Return [x, y] of the center of cell containing provided text 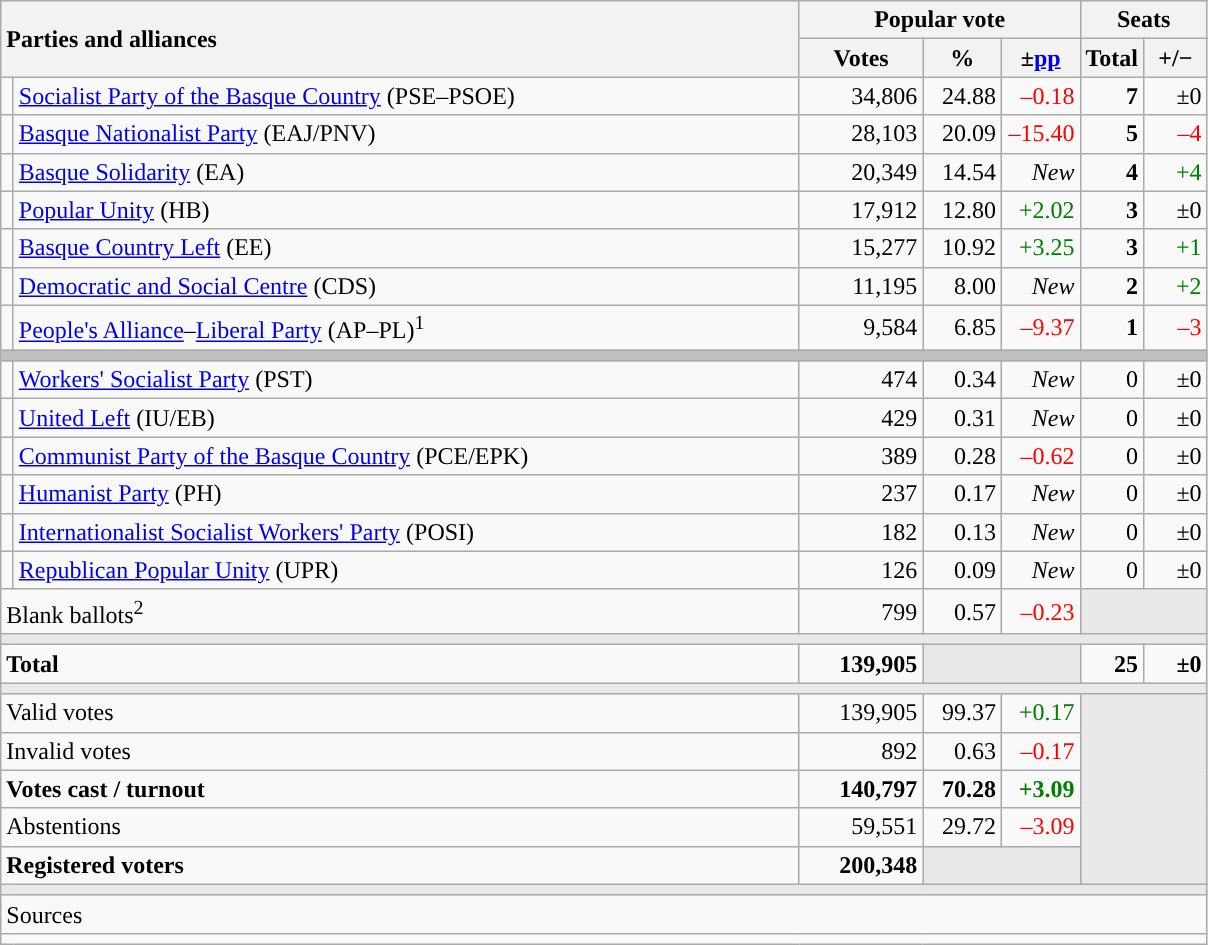
59,551 [861, 827]
0.17 [962, 494]
20.09 [962, 134]
+/− [1176, 58]
0.13 [962, 532]
29.72 [962, 827]
–4 [1176, 134]
+1 [1176, 248]
Votes [861, 58]
+3.09 [1040, 789]
0.63 [962, 751]
5 [1112, 134]
140,797 [861, 789]
237 [861, 494]
15,277 [861, 248]
Invalid votes [400, 751]
+2.02 [1040, 210]
Basque Nationalist Party (EAJ/PNV) [406, 134]
0.34 [962, 380]
126 [861, 570]
People's Alliance–Liberal Party (AP–PL)1 [406, 328]
–15.40 [1040, 134]
0.09 [962, 570]
0.57 [962, 612]
Valid votes [400, 713]
389 [861, 456]
25 [1112, 664]
Basque Country Left (EE) [406, 248]
Internationalist Socialist Workers' Party (POSI) [406, 532]
–9.37 [1040, 328]
6.85 [962, 328]
Registered voters [400, 865]
Parties and alliances [400, 39]
7 [1112, 96]
9,584 [861, 328]
2 [1112, 286]
Democratic and Social Centre (CDS) [406, 286]
+3.25 [1040, 248]
70.28 [962, 789]
–3 [1176, 328]
200,348 [861, 865]
429 [861, 418]
24.88 [962, 96]
182 [861, 532]
Sources [604, 914]
Blank ballots2 [400, 612]
11,195 [861, 286]
% [962, 58]
14.54 [962, 172]
Popular vote [940, 20]
Votes cast / turnout [400, 789]
99.37 [962, 713]
Workers' Socialist Party (PST) [406, 380]
892 [861, 751]
28,103 [861, 134]
–3.09 [1040, 827]
17,912 [861, 210]
+0.17 [1040, 713]
Popular Unity (HB) [406, 210]
–0.23 [1040, 612]
799 [861, 612]
–0.18 [1040, 96]
1 [1112, 328]
–0.62 [1040, 456]
0.28 [962, 456]
10.92 [962, 248]
12.80 [962, 210]
+2 [1176, 286]
4 [1112, 172]
8.00 [962, 286]
Abstentions [400, 827]
United Left (IU/EB) [406, 418]
Socialist Party of the Basque Country (PSE–PSOE) [406, 96]
0.31 [962, 418]
Basque Solidarity (EA) [406, 172]
Communist Party of the Basque Country (PCE/EPK) [406, 456]
±pp [1040, 58]
+4 [1176, 172]
–0.17 [1040, 751]
20,349 [861, 172]
Republican Popular Unity (UPR) [406, 570]
Seats [1144, 20]
34,806 [861, 96]
Humanist Party (PH) [406, 494]
474 [861, 380]
